From the cell containing the given text, extract its center point as [x, y] coordinate. 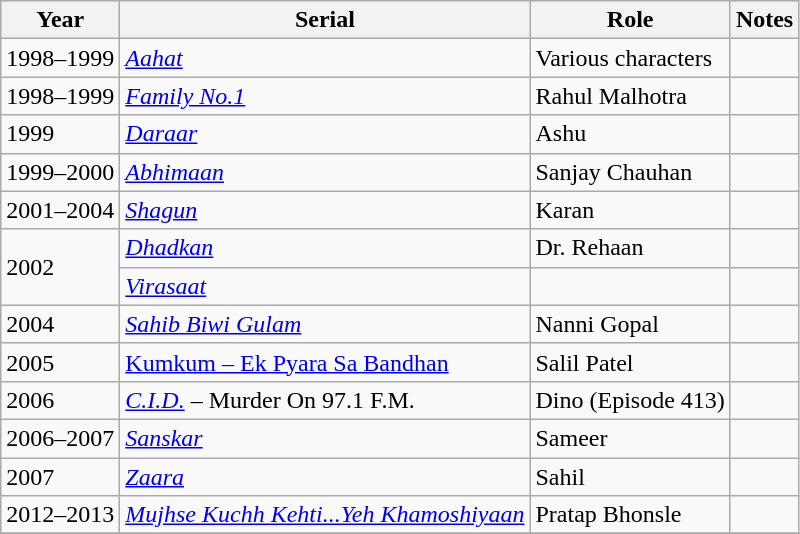
2002 [60, 267]
2001–2004 [60, 210]
2004 [60, 324]
Family No.1 [325, 96]
Aahat [325, 58]
Serial [325, 20]
Sahil [630, 477]
Mujhse Kuchh Kehti...Yeh Khamoshiyaan [325, 515]
Various characters [630, 58]
Sanjay Chauhan [630, 172]
Dino (Episode 413) [630, 400]
2012–2013 [60, 515]
C.I.D. – Murder On 97.1 F.M. [325, 400]
Pratap Bhonsle [630, 515]
Kumkum – Ek Pyara Sa Bandhan [325, 362]
1999–2000 [60, 172]
Sahib Biwi Gulam [325, 324]
Rahul Malhotra [630, 96]
2007 [60, 477]
2005 [60, 362]
Dr. Rehaan [630, 248]
2006–2007 [60, 438]
Role [630, 20]
Salil Patel [630, 362]
Ashu [630, 134]
Notes [764, 20]
Abhimaan [325, 172]
1999 [60, 134]
Sameer [630, 438]
Shagun [325, 210]
Daraar [325, 134]
Virasaat [325, 286]
Sanskar [325, 438]
Karan [630, 210]
Dhadkan [325, 248]
Year [60, 20]
2006 [60, 400]
Zaara [325, 477]
Nanni Gopal [630, 324]
